Identify which cell holds the provided text, then report its (x, y) central coordinate. 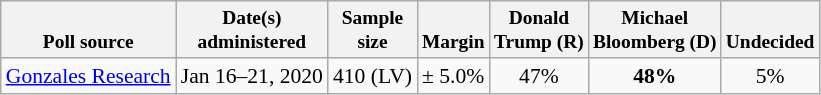
DonaldTrump (R) (538, 30)
410 (LV) (372, 76)
± 5.0% (453, 76)
Gonzales Research (88, 76)
Samplesize (372, 30)
Undecided (770, 30)
5% (770, 76)
Poll source (88, 30)
Date(s)administered (252, 30)
Margin (453, 30)
Jan 16–21, 2020 (252, 76)
48% (654, 76)
47% (538, 76)
MichaelBloomberg (D) (654, 30)
